Return [x, y] of the center of cell containing provided text 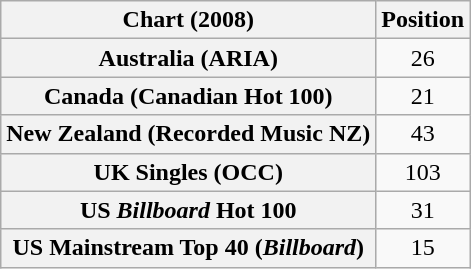
New Zealand (Recorded Music NZ) [188, 134]
Australia (ARIA) [188, 58]
31 [423, 210]
UK Singles (OCC) [188, 172]
US Billboard Hot 100 [188, 210]
Canada (Canadian Hot 100) [188, 96]
26 [423, 58]
15 [423, 248]
Position [423, 20]
US Mainstream Top 40 (Billboard) [188, 248]
21 [423, 96]
Chart (2008) [188, 20]
43 [423, 134]
103 [423, 172]
